Find where the given text appears and provide that cell's center as (x, y) coordinate. 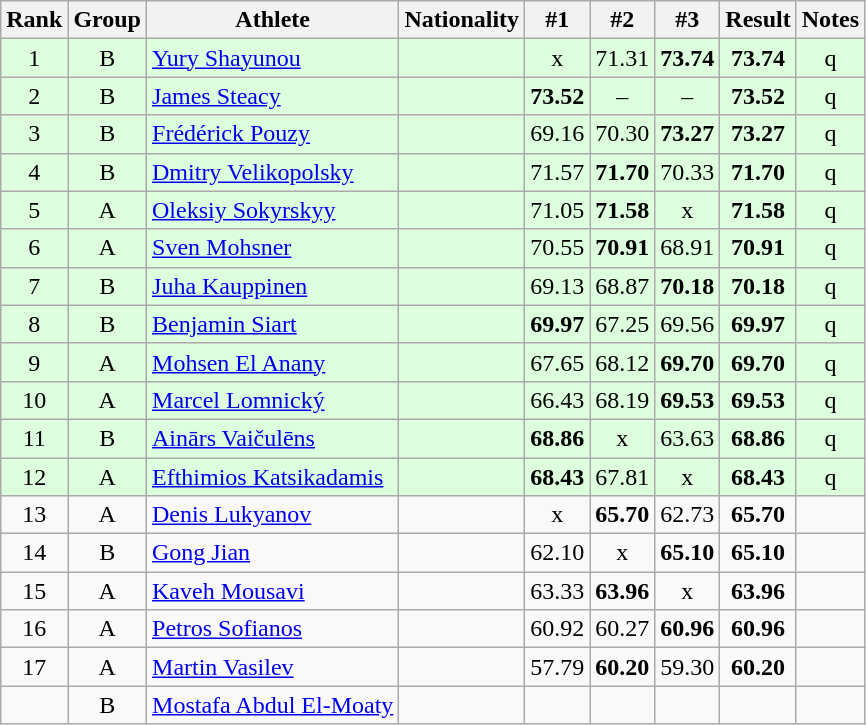
9 (34, 362)
Efthimios Katsikadamis (273, 477)
6 (34, 248)
68.19 (622, 400)
Mohsen El Anany (273, 362)
15 (34, 591)
Denis Lukyanov (273, 515)
Mostafa Abdul El-Moaty (273, 705)
68.87 (622, 286)
Gong Jian (273, 553)
Marcel Lomnický (273, 400)
70.30 (622, 134)
13 (34, 515)
#3 (688, 20)
Kaveh Mousavi (273, 591)
66.43 (558, 400)
3 (34, 134)
71.05 (558, 210)
10 (34, 400)
67.81 (622, 477)
Result (758, 20)
8 (34, 324)
4 (34, 172)
Sven Mohsner (273, 248)
14 (34, 553)
7 (34, 286)
Rank (34, 20)
71.57 (558, 172)
#1 (558, 20)
Martin Vasilev (273, 667)
70.55 (558, 248)
68.12 (622, 362)
Ainārs Vaičulēns (273, 438)
Petros Sofianos (273, 629)
Dmitry Velikopolsky (273, 172)
62.73 (688, 515)
57.79 (558, 667)
63.33 (558, 591)
Benjamin Siart (273, 324)
5 (34, 210)
Notes (830, 20)
Athlete (273, 20)
67.25 (622, 324)
60.27 (622, 629)
Frédérick Pouzy (273, 134)
Group (108, 20)
2 (34, 96)
67.65 (558, 362)
69.13 (558, 286)
63.63 (688, 438)
12 (34, 477)
James Steacy (273, 96)
Nationality (462, 20)
69.56 (688, 324)
1 (34, 58)
62.10 (558, 553)
Juha Kauppinen (273, 286)
11 (34, 438)
Yury Shayunou (273, 58)
16 (34, 629)
17 (34, 667)
69.16 (558, 134)
Oleksiy Sokyrskyy (273, 210)
60.92 (558, 629)
59.30 (688, 667)
70.33 (688, 172)
68.91 (688, 248)
#2 (622, 20)
71.31 (622, 58)
